Scan for the cell matching the given text and deliver its [X, Y] coordinate at center. 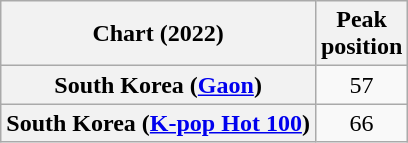
South Korea (Gaon) [158, 85]
57 [361, 85]
Peakposition [361, 34]
Chart (2022) [158, 34]
South Korea (K-pop Hot 100) [158, 123]
66 [361, 123]
